Return the (x, y) coordinate for the center point of the cell that contains the specified text.  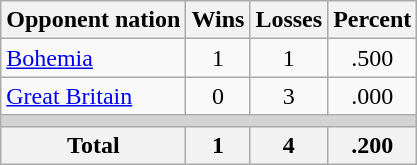
.500 (372, 58)
Opponent nation (94, 20)
.200 (372, 145)
Percent (372, 20)
.000 (372, 96)
4 (289, 145)
Bohemia (94, 58)
Wins (218, 20)
Great Britain (94, 96)
3 (289, 96)
Total (94, 145)
Losses (289, 20)
0 (218, 96)
